Detect which cell encompasses the target text, then output its (X, Y) center coordinate. 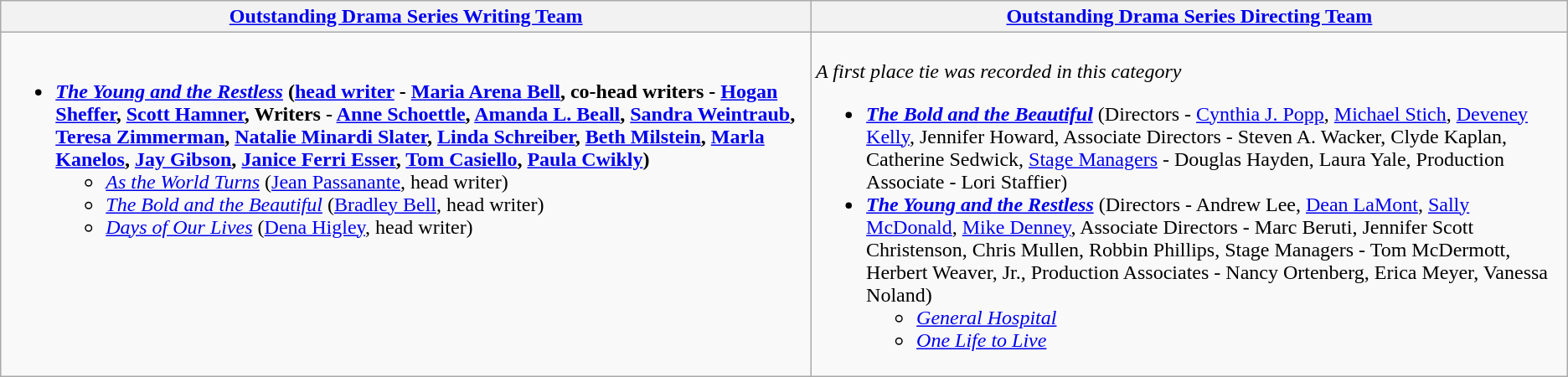
Outstanding Drama Series Directing Team (1189, 17)
Outstanding Drama Series Writing Team (406, 17)
